Detect which cell encompasses the target text, then output its [X, Y] center coordinate. 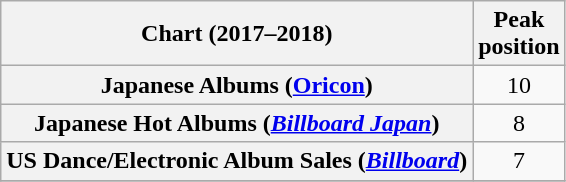
7 [519, 161]
Peakposition [519, 34]
Chart (2017–2018) [237, 34]
10 [519, 85]
8 [519, 123]
Japanese Albums (Oricon) [237, 85]
US Dance/Electronic Album Sales (Billboard) [237, 161]
Japanese Hot Albums (Billboard Japan) [237, 123]
